Return the (x, y) coordinate for the center point of the cell that contains the specified text.  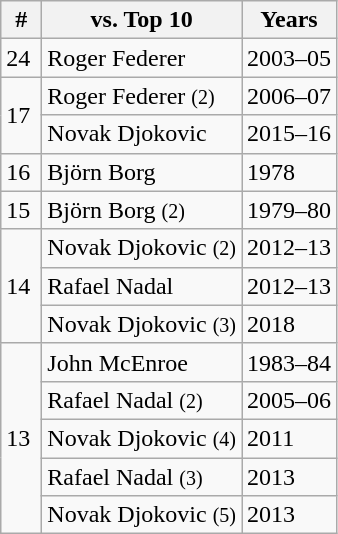
Novak Djokovic (142, 134)
Novak Djokovic (5) (142, 515)
John McEnroe (142, 362)
1978 (290, 172)
24 (22, 58)
Björn Borg (2) (142, 210)
15 (22, 210)
13 (22, 438)
2018 (290, 324)
14 (22, 286)
# (22, 20)
2003–05 (290, 58)
17 (22, 115)
2005–06 (290, 400)
1979–80 (290, 210)
Rafael Nadal (142, 286)
2006–07 (290, 96)
2015–16 (290, 134)
Novak Djokovic (4) (142, 438)
Novak Djokovic (2) (142, 248)
Rafael Nadal (3) (142, 477)
1983–84 (290, 362)
Years (290, 20)
Novak Djokovic (3) (142, 324)
Björn Borg (142, 172)
Roger Federer (142, 58)
Roger Federer (2) (142, 96)
16 (22, 172)
2011 (290, 438)
vs. Top 10 (142, 20)
Rafael Nadal (2) (142, 400)
